From the cell containing the given text, extract its center point as (X, Y) coordinate. 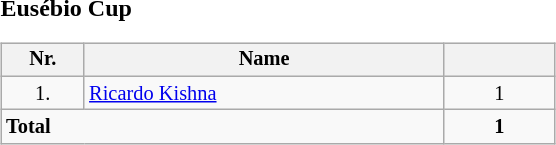
Nr. (42, 60)
1. (42, 93)
Name (264, 60)
Ricardo Kishna (264, 93)
Total (222, 127)
